Search for the cell housing the specified text and yield its (X, Y) center coordinate. 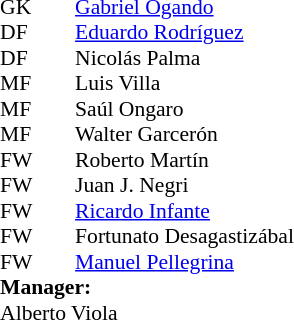
Luis Villa (184, 83)
Roberto Martín (184, 160)
Saúl Ongaro (184, 109)
Walter Garcerón (184, 135)
Ricardo Infante (184, 211)
Manuel Pellegrina (184, 262)
Nicolás Palma (184, 58)
Eduardo Rodríguez (184, 33)
Juan J. Negri (184, 185)
Manager: (147, 287)
Fortunato Desagastizábal (184, 237)
